Scan for the cell matching the given text and deliver its [X, Y] coordinate at center. 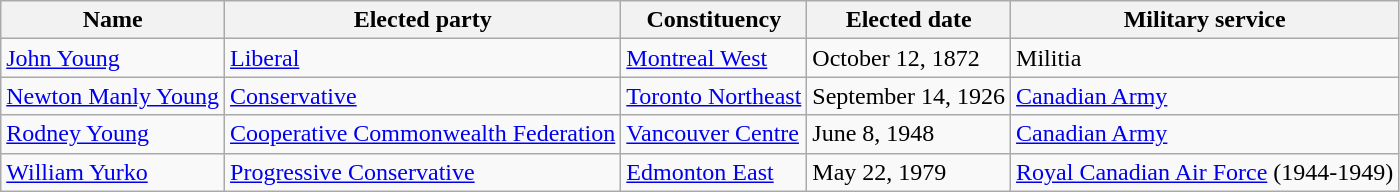
May 22, 1979 [909, 172]
Toronto Northeast [714, 96]
Elected date [909, 20]
Military service [1205, 20]
September 14, 1926 [909, 96]
Progressive Conservative [423, 172]
October 12, 1872 [909, 58]
Elected party [423, 20]
Rodney Young [113, 134]
Name [113, 20]
Royal Canadian Air Force (1944-1949) [1205, 172]
Edmonton East [714, 172]
Liberal [423, 58]
Militia [1205, 58]
Montreal West [714, 58]
Newton Manly Young [113, 96]
John Young [113, 58]
William Yurko [113, 172]
Conservative [423, 96]
June 8, 1948 [909, 134]
Cooperative Commonwealth Federation [423, 134]
Constituency [714, 20]
Vancouver Centre [714, 134]
